Detect which cell encompasses the target text, then output its (x, y) center coordinate. 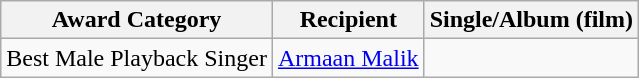
Single/Album (film) (531, 20)
Award Category (137, 20)
Armaan Malik (348, 58)
Best Male Playback Singer (137, 58)
Recipient (348, 20)
